Find where the given text appears and provide that cell's center as [X, Y] coordinate. 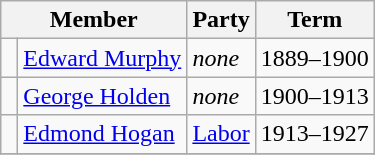
1889–1900 [314, 58]
1900–1913 [314, 96]
George Holden [102, 96]
Labor [221, 134]
Member [94, 20]
Edward Murphy [102, 58]
1913–1927 [314, 134]
Edmond Hogan [102, 134]
Term [314, 20]
Party [221, 20]
